Capture the cell that displays the provided text and extract its (X, Y) central coordinate. 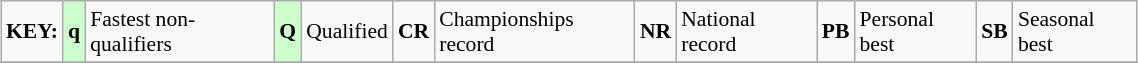
Seasonal best (1075, 32)
CR (414, 32)
National record (746, 32)
q (74, 32)
Qualified (347, 32)
PB (836, 32)
Championships record (534, 32)
KEY: (32, 32)
SB (994, 32)
Q (288, 32)
Personal best (916, 32)
Fastest non-qualifiers (180, 32)
NR (656, 32)
